From the cell containing the given text, extract its center point as (x, y) coordinate. 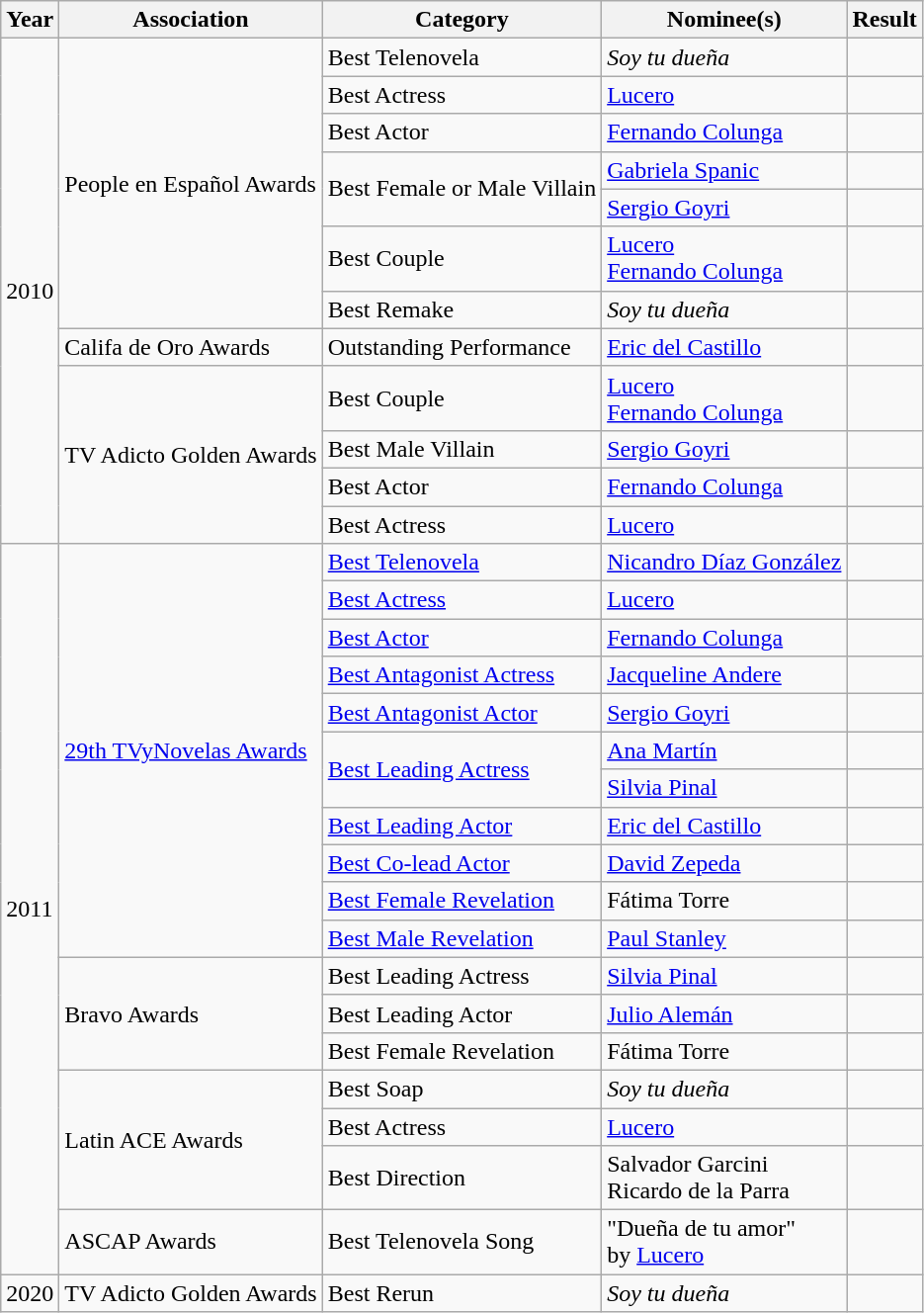
Association (191, 20)
2020 (30, 1293)
29th TVyNovelas Awards (191, 751)
Best Direction (462, 1179)
2011 (30, 910)
Julio Alemán (724, 1013)
ASCAP Awards (191, 1242)
Best Antagonist Actress (462, 675)
Best Soap (462, 1089)
Nicandro Díaz González (724, 563)
Outstanding Performance (462, 347)
Best Remake (462, 309)
Gabriela Spanic (724, 170)
Paul Stanley (724, 938)
Best Telenovela Song (462, 1242)
Result (884, 20)
Best Male Revelation (462, 938)
Jacqueline Andere (724, 675)
Bravo Awards (191, 1013)
People en Español Awards (191, 184)
Category (462, 20)
Best Rerun (462, 1293)
Salvador Garcini Ricardo de la Parra (724, 1179)
Year (30, 20)
Nominee(s) (724, 20)
Best Antagonist Actor (462, 713)
2010 (30, 291)
Best Co-lead Actor (462, 863)
David Zepeda (724, 863)
"Dueña de tu amor" by Lucero (724, 1242)
Best Male Villain (462, 449)
Best Female or Male Villain (462, 189)
Ana Martín (724, 750)
Califa de Oro Awards (191, 347)
Latin ACE Awards (191, 1139)
